Find where the given text appears and provide that cell's center as (x, y) coordinate. 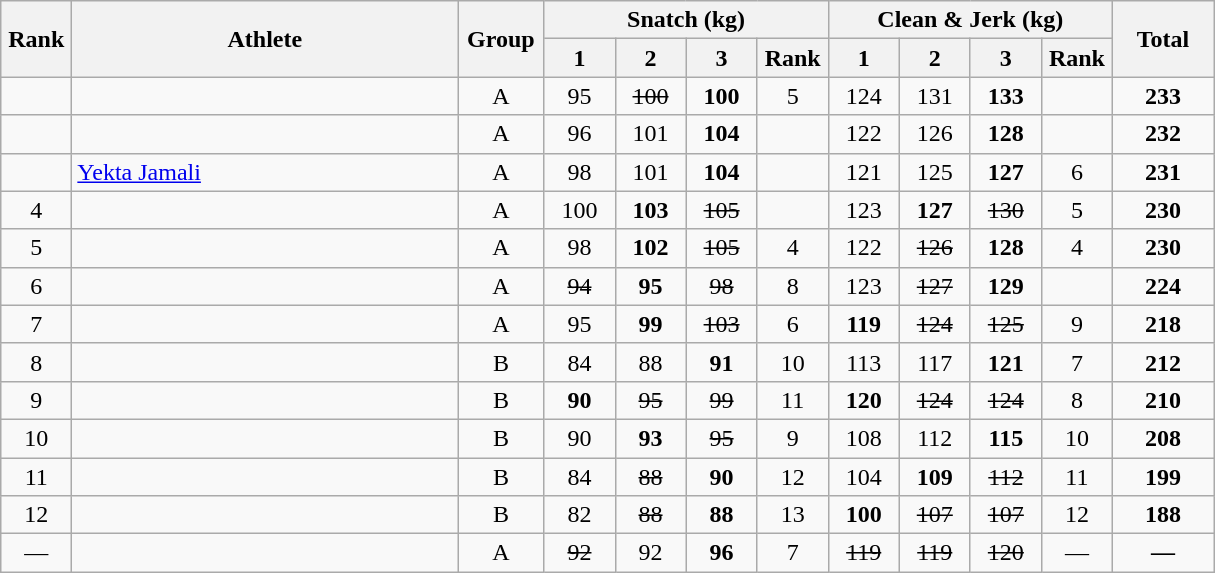
93 (650, 438)
115 (1006, 438)
208 (1162, 438)
224 (1162, 286)
108 (864, 438)
Group (501, 39)
Athlete (265, 39)
Clean & Jerk (kg) (970, 20)
210 (1162, 400)
13 (792, 515)
91 (722, 362)
212 (1162, 362)
133 (1006, 96)
102 (650, 248)
130 (1006, 210)
232 (1162, 134)
231 (1162, 172)
82 (580, 515)
129 (1006, 286)
109 (934, 477)
188 (1162, 515)
117 (934, 362)
233 (1162, 96)
94 (580, 286)
Yekta Jamali (265, 172)
Total (1162, 39)
Snatch (kg) (686, 20)
218 (1162, 324)
113 (864, 362)
199 (1162, 477)
131 (934, 96)
